Output the [x, y] coordinate of the center of the cell containing the given text.  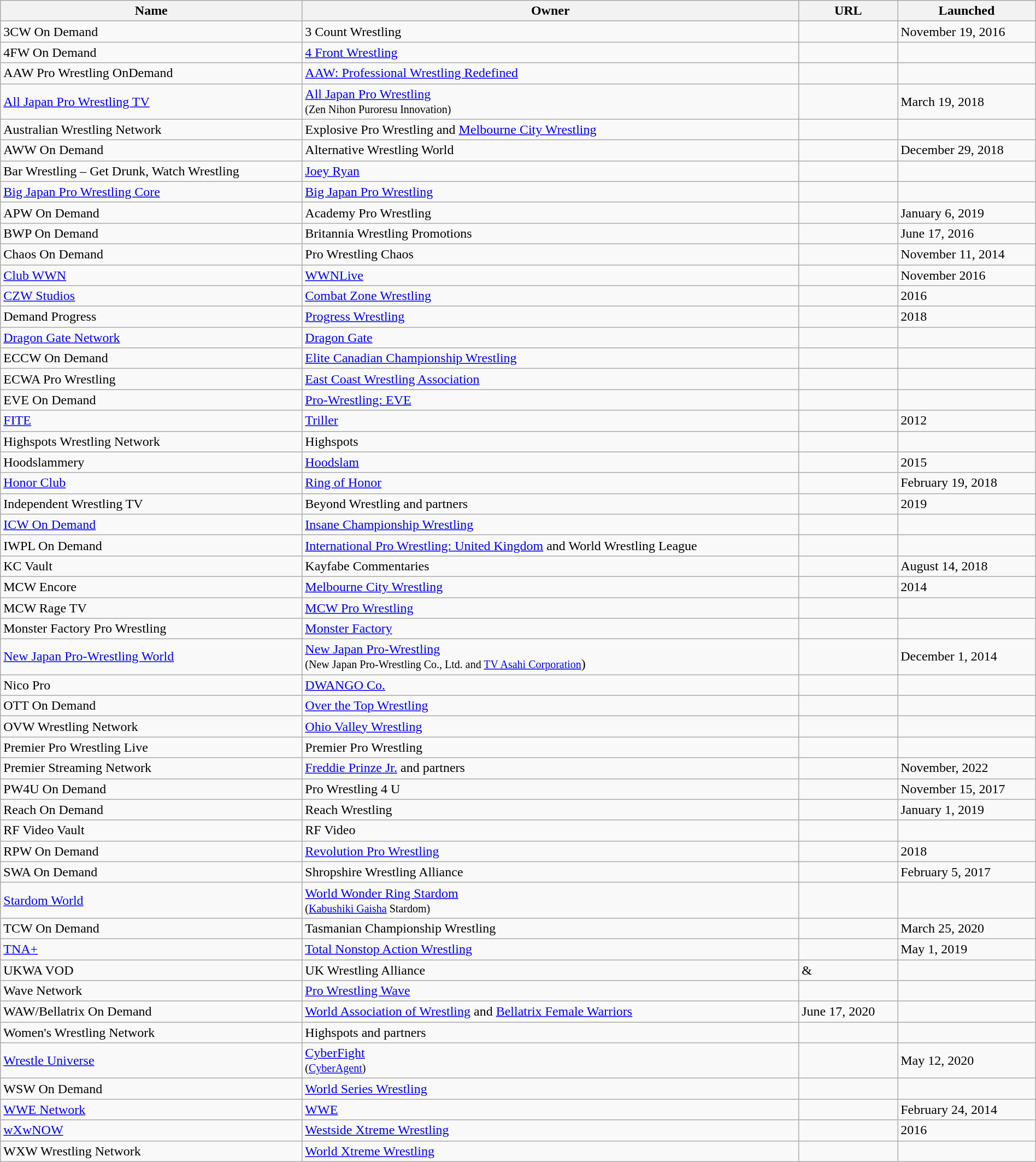
November 15, 2017 [967, 789]
MCW Pro Wrestling [551, 608]
Name [151, 11]
Insane Championship Wrestling [551, 524]
Highspots [551, 441]
East Coast Wrestling Association [551, 379]
New Japan Pro-Wrestling World [151, 657]
June 17, 2020 [848, 1012]
Independent Wrestling TV [151, 504]
Launched [967, 11]
APW On Demand [151, 213]
WSW On Demand [151, 1089]
PW4U On Demand [151, 789]
Pro Wrestling 4 U [551, 789]
Hoodslammery [151, 462]
January 6, 2019 [967, 213]
Bar Wrestling – Get Drunk, Watch Wrestling [151, 171]
FITE [151, 421]
New Japan Pro-Wrestling(New Japan Pro-Wrestling Co., Ltd. and TV Asahi Corporation) [551, 657]
CZW Studios [151, 296]
Hoodslam [551, 462]
3CW On Demand [151, 32]
MCW Encore [151, 587]
SWA On Demand [151, 872]
EVE On Demand [151, 400]
AAW Pro Wrestling OnDemand [151, 73]
ICW On Demand [151, 524]
Honor Club [151, 483]
February 19, 2018 [967, 483]
November 11, 2014 [967, 254]
Demand Progress [151, 317]
Premier Streaming Network [151, 768]
Wave Network [151, 991]
IWPL On Demand [151, 545]
Ohio Valley Wrestling [551, 727]
Freddie Prinze Jr. and partners [551, 768]
Shropshire Wrestling Alliance [551, 872]
2015 [967, 462]
OTT On Demand [151, 706]
Melbourne City Wrestling [551, 587]
Westside Xtreme Wrestling [551, 1130]
DWANGO Co. [551, 685]
Elite Canadian Championship Wrestling [551, 358]
World Association of Wrestling and Bellatrix Female Warriors [551, 1012]
Alternative Wrestling World [551, 150]
All Japan Pro Wrestling(Zen Nihon Puroresu Innovation) [551, 102]
4 Front Wrestling [551, 52]
Dragon Gate [551, 338]
AAW: Professional Wrestling Redefined [551, 73]
WAW/Bellatrix On Demand [151, 1012]
RPW On Demand [151, 851]
March 19, 2018 [967, 102]
ECWA Pro Wrestling [151, 379]
Britannia Wrestling Promotions [551, 233]
UK Wrestling Alliance [551, 970]
December 1, 2014 [967, 657]
2012 [967, 421]
Reach Wrestling [551, 810]
Pro Wrestling Chaos [551, 254]
World Series Wrestling [551, 1089]
Tasmanian Championship Wrestling [551, 928]
February 24, 2014 [967, 1110]
Dragon Gate Network [151, 338]
August 14, 2018 [967, 566]
Triller [551, 421]
Premier Pro Wrestling Live [151, 747]
Big Japan Pro Wrestling [551, 192]
Pro Wrestling Wave [551, 991]
WXW Wrestling Network [151, 1151]
May 12, 2020 [967, 1061]
March 25, 2020 [967, 928]
RF Video [551, 830]
November, 2022 [967, 768]
AWW On Demand [151, 150]
Wrestle Universe [151, 1061]
wXwNOW [151, 1130]
Combat Zone Wrestling [551, 296]
WWNLive [551, 275]
Over the Top Wrestling [551, 706]
December 29, 2018 [967, 150]
May 1, 2019 [967, 949]
International Pro Wrestling: United Kingdom and World Wrestling League [551, 545]
Highspots Wrestling Network [151, 441]
World Xtreme Wrestling [551, 1151]
Kayfabe Commentaries [551, 566]
UKWA VOD [151, 970]
Chaos On Demand [151, 254]
Nico Pro [151, 685]
RF Video Vault [151, 830]
& [848, 970]
Stardom World [151, 900]
WWE Network [151, 1110]
Beyond Wrestling and partners [551, 504]
Total Nonstop Action Wrestling [551, 949]
BWP On Demand [151, 233]
2019 [967, 504]
TNA+ [151, 949]
Big Japan Pro Wrestling Core [151, 192]
TCW On Demand [151, 928]
OVW Wrestling Network [151, 727]
Monster Factory [551, 629]
MCW Rage TV [151, 608]
CyberFight(CyberAgent) [551, 1061]
Joey Ryan [551, 171]
Australian Wrestling Network [151, 129]
Explosive Pro Wrestling and Melbourne City Wrestling [551, 129]
2014 [967, 587]
URL [848, 11]
WWE [551, 1110]
World Wonder Ring Stardom(Kabushiki Gaisha Stardom) [551, 900]
All Japan Pro Wrestling TV [151, 102]
Ring of Honor [551, 483]
KC Vault [151, 566]
4FW On Demand [151, 52]
Premier Pro Wrestling [551, 747]
3 Count Wrestling [551, 32]
Women's Wrestling Network [151, 1033]
ECCW On Demand [151, 358]
Club WWN [151, 275]
Highspots and partners [551, 1033]
Reach On Demand [151, 810]
November 2016 [967, 275]
Owner [551, 11]
Academy Pro Wrestling [551, 213]
Monster Factory Pro Wrestling [151, 629]
Pro-Wrestling: EVE [551, 400]
June 17, 2016 [967, 233]
February 5, 2017 [967, 872]
Progress Wrestling [551, 317]
January 1, 2019 [967, 810]
Revolution Pro Wrestling [551, 851]
November 19, 2016 [967, 32]
